Provide the [x, y] coordinate of the cell's center where the given text is located.  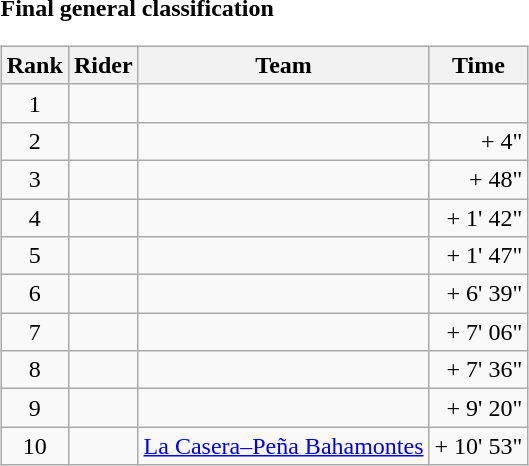
La Casera–Peña Bahamontes [284, 446]
1 [34, 103]
4 [34, 217]
Rider [103, 65]
+ 10' 53" [478, 446]
+ 1' 42" [478, 217]
+ 4" [478, 141]
+ 48" [478, 179]
6 [34, 294]
8 [34, 370]
Time [478, 65]
+ 9' 20" [478, 408]
+ 6' 39" [478, 294]
5 [34, 256]
2 [34, 141]
Rank [34, 65]
+ 1' 47" [478, 256]
10 [34, 446]
+ 7' 06" [478, 332]
7 [34, 332]
3 [34, 179]
Team [284, 65]
9 [34, 408]
+ 7' 36" [478, 370]
